Find where the given text appears and provide that cell's center as [x, y] coordinate. 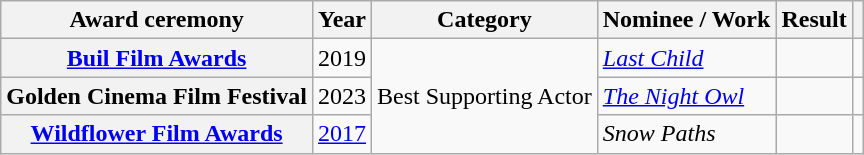
2017 [342, 134]
Last Child [686, 58]
The Night Owl [686, 96]
Award ceremony [157, 20]
Golden Cinema Film Festival [157, 96]
2023 [342, 96]
Wildflower Film Awards [157, 134]
Nominee / Work [686, 20]
2019 [342, 58]
Buil Film Awards [157, 58]
Best Supporting Actor [485, 96]
Category [485, 20]
Snow Paths [686, 134]
Year [342, 20]
Result [814, 20]
